Search for the cell housing the specified text and yield its [x, y] center coordinate. 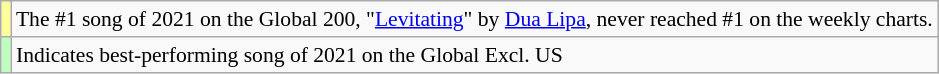
The #1 song of 2021 on the Global 200, "Levitating" by Dua Lipa, never reached #1 on the weekly charts. [474, 19]
Indicates best-performing song of 2021 on the Global Excl. US [474, 55]
